Identify which cell holds the provided text, then report its (x, y) central coordinate. 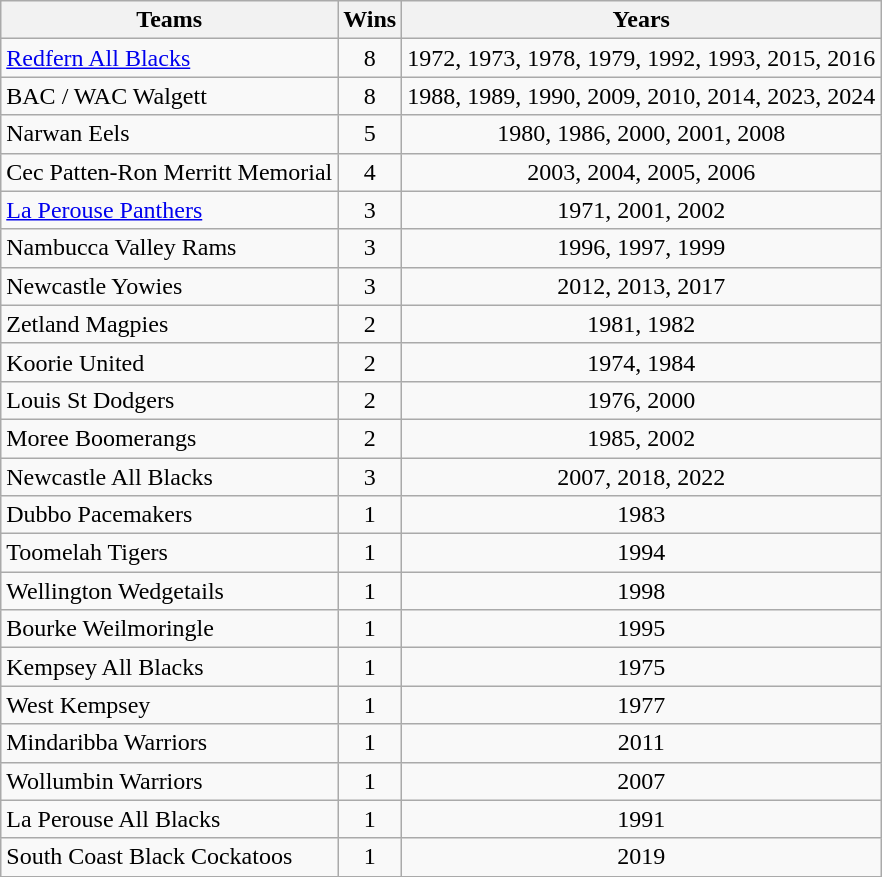
Narwan Eels (170, 134)
Toomelah Tigers (170, 553)
1975 (642, 667)
5 (370, 134)
Bourke Weilmoringle (170, 629)
Cec Patten-Ron Merritt Memorial (170, 172)
1981, 1982 (642, 324)
1996, 1997, 1999 (642, 248)
Zetland Magpies (170, 324)
Newcastle Yowies (170, 286)
2011 (642, 743)
2019 (642, 857)
1977 (642, 705)
Wollumbin Warriors (170, 781)
West Kempsey (170, 705)
Teams (170, 20)
La Perouse All Blacks (170, 819)
Dubbo Pacemakers (170, 515)
Newcastle All Blacks (170, 477)
Wellington Wedgetails (170, 591)
1976, 2000 (642, 400)
Koorie United (170, 362)
1995 (642, 629)
1983 (642, 515)
1972, 1973, 1978, 1979, 1992, 1993, 2015, 2016 (642, 58)
1985, 2002 (642, 438)
1974, 1984 (642, 362)
Nambucca Valley Rams (170, 248)
Louis St Dodgers (170, 400)
1988, 1989, 1990, 2009, 2010, 2014, 2023, 2024 (642, 96)
South Coast Black Cockatoos (170, 857)
La Perouse Panthers (170, 210)
2012, 2013, 2017 (642, 286)
2007 (642, 781)
Wins (370, 20)
Years (642, 20)
Kempsey All Blacks (170, 667)
1980, 1986, 2000, 2001, 2008 (642, 134)
1998 (642, 591)
Mindaribba Warriors (170, 743)
Moree Boomerangs (170, 438)
Redfern All Blacks (170, 58)
2007, 2018, 2022 (642, 477)
1971, 2001, 2002 (642, 210)
2003, 2004, 2005, 2006 (642, 172)
1994 (642, 553)
BAC / WAC Walgett (170, 96)
4 (370, 172)
1991 (642, 819)
